Pinpoint the cell where the given text exists, returning its [x, y] midpoint coordinate. 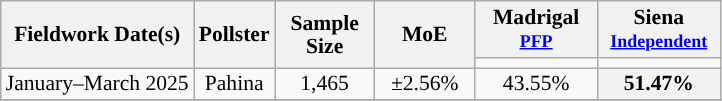
51.47% [658, 84]
43.55% [536, 84]
Pollster [234, 34]
January–March 2025 [98, 84]
1,465 [325, 84]
MoE [425, 34]
SienaIndependent [658, 30]
Fieldwork Date(s) [98, 34]
Sample Size [325, 34]
Pahina [234, 84]
±2.56% [425, 84]
MadrigalPFP [536, 30]
